Pinpoint the cell where the given text exists, returning its (x, y) midpoint coordinate. 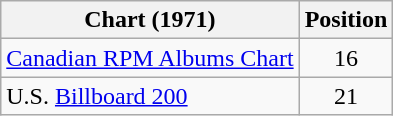
Chart (1971) (150, 20)
16 (346, 58)
21 (346, 96)
Position (346, 20)
Canadian RPM Albums Chart (150, 58)
U.S. Billboard 200 (150, 96)
